Find where the given text appears and provide that cell's center as [x, y] coordinate. 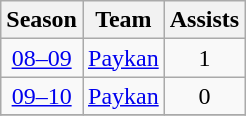
1 [204, 58]
08–09 [42, 58]
0 [204, 96]
Season [42, 20]
Team [123, 20]
Assists [204, 20]
09–10 [42, 96]
